Determine the [X, Y] coordinate at the center of the cell enclosing the given text.  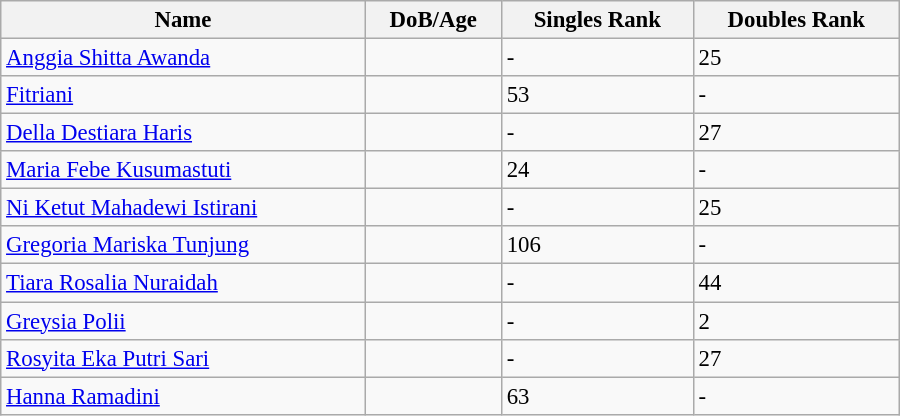
Hanna Ramadini [183, 396]
44 [796, 283]
Ni Ketut Mahadewi Istirani [183, 208]
53 [597, 95]
Della Destiara Haris [183, 133]
106 [597, 245]
Fitriani [183, 95]
Singles Rank [597, 20]
24 [597, 170]
Tiara Rosalia Nuraidah [183, 283]
Anggia Shitta Awanda [183, 58]
DoB/Age [433, 20]
Gregoria Mariska Tunjung [183, 245]
63 [597, 396]
Doubles Rank [796, 20]
Rosyita Eka Putri Sari [183, 358]
Name [183, 20]
Greysia Polii [183, 321]
2 [796, 321]
Maria Febe Kusumastuti [183, 170]
